Provide the (x, y) coordinate of the cell's center where the given text is located.  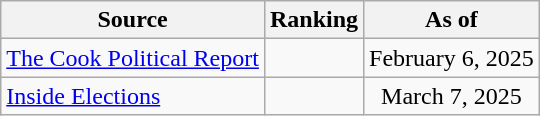
Inside Elections (133, 96)
Ranking (314, 20)
February 6, 2025 (452, 58)
Source (133, 20)
March 7, 2025 (452, 96)
The Cook Political Report (133, 58)
As of (452, 20)
